Pinpoint the cell where the given text exists, returning its [X, Y] midpoint coordinate. 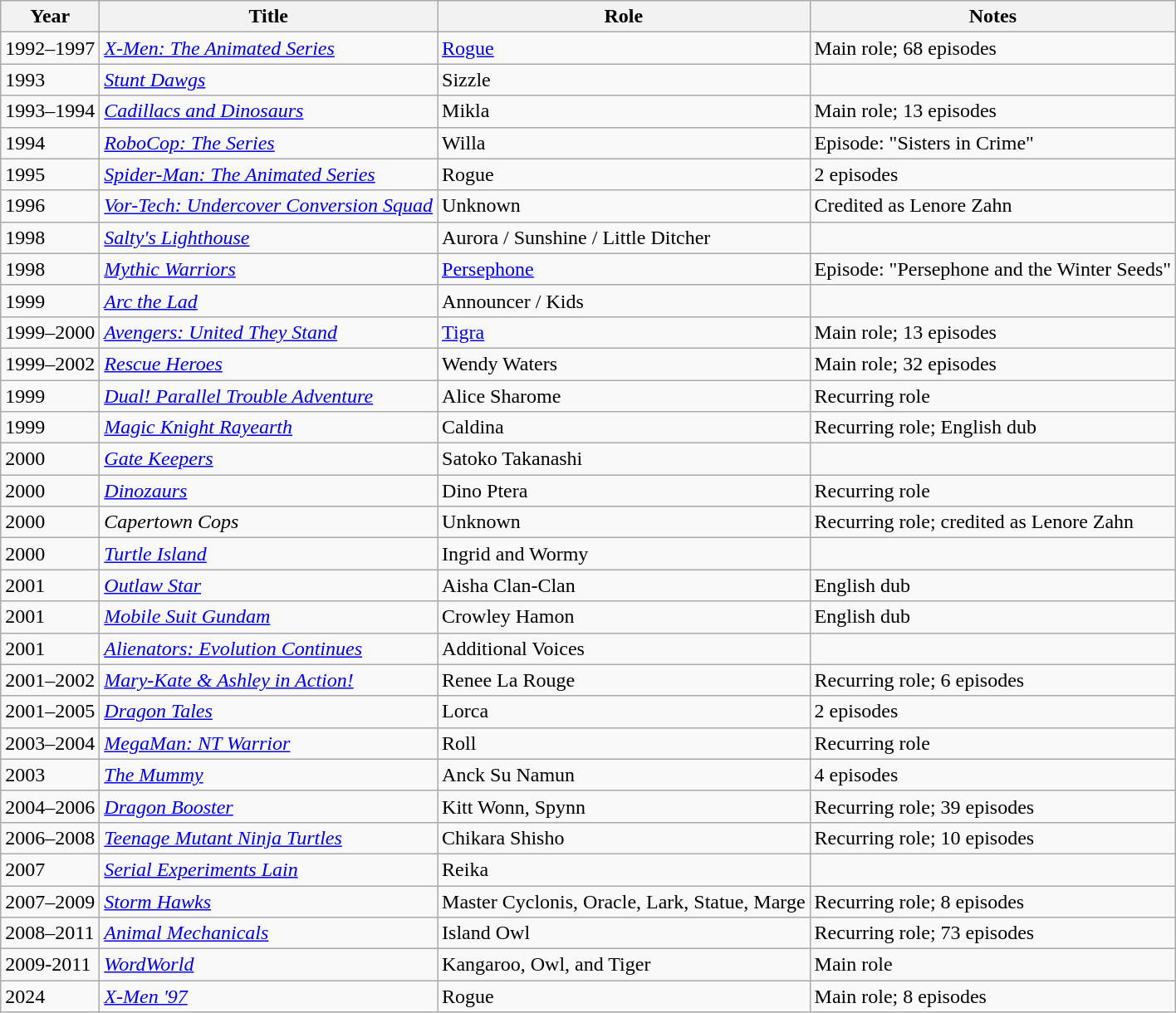
Spider-Man: The Animated Series [269, 174]
1999–2000 [50, 332]
2006–2008 [50, 838]
Gate Keepers [269, 459]
Mobile Suit Gundam [269, 617]
Kangaroo, Owl, and Tiger [624, 965]
Arc the Lad [269, 301]
Main role; 8 episodes [992, 996]
Serial Experiments Lain [269, 869]
Tigra [624, 332]
Recurring role; credited as Lenore Zahn [992, 522]
Teenage Mutant Ninja Turtles [269, 838]
2008–2011 [50, 933]
Recurring role; 39 episodes [992, 806]
Chikara Shisho [624, 838]
2001–2002 [50, 680]
1996 [50, 206]
2009-2011 [50, 965]
Turtle Island [269, 554]
Dinozaurs [269, 491]
Announcer / Kids [624, 301]
2003 [50, 775]
Recurring role; 6 episodes [992, 680]
The Mummy [269, 775]
Episode: "Sisters in Crime" [992, 143]
Recurring role; 8 episodes [992, 901]
Alienators: Evolution Continues [269, 648]
2003–2004 [50, 743]
Main role; 32 episodes [992, 364]
Stunt Dawgs [269, 80]
Credited as Lenore Zahn [992, 206]
Animal Mechanicals [269, 933]
Magic Knight Rayearth [269, 428]
Lorca [624, 712]
2007 [50, 869]
Ingrid and Wormy [624, 554]
Alice Sharome [624, 396]
Dual! Parallel Trouble Adventure [269, 396]
Avengers: United They Stand [269, 332]
WordWorld [269, 965]
RoboCop: The Series [269, 143]
2004–2006 [50, 806]
X-Men '97 [269, 996]
4 episodes [992, 775]
Storm Hawks [269, 901]
Recurring role; English dub [992, 428]
1992–1997 [50, 48]
Aurora / Sunshine / Little Ditcher [624, 237]
Episode: "Persephone and the Winter Seeds" [992, 269]
Mary-Kate & Ashley in Action! [269, 680]
Title [269, 17]
Satoko Takanashi [624, 459]
Reika [624, 869]
Role [624, 17]
Recurring role; 10 episodes [992, 838]
1994 [50, 143]
Wendy Waters [624, 364]
Outlaw Star [269, 585]
Main role [992, 965]
Additional Voices [624, 648]
Recurring role; 73 episodes [992, 933]
MegaMan: NT Warrior [269, 743]
Vor-Tech: Undercover Conversion Squad [269, 206]
Caldina [624, 428]
X-Men: The Animated Series [269, 48]
Crowley Hamon [624, 617]
Sizzle [624, 80]
1993 [50, 80]
1999–2002 [50, 364]
Mikla [624, 111]
1993–1994 [50, 111]
Master Cyclonis, Oracle, Lark, Statue, Marge [624, 901]
Year [50, 17]
2007–2009 [50, 901]
Salty's Lighthouse [269, 237]
Anck Su Namun [624, 775]
Roll [624, 743]
Capertown Cops [269, 522]
Persephone [624, 269]
2024 [50, 996]
Kitt Wonn, Spynn [624, 806]
Dino Ptera [624, 491]
Dragon Booster [269, 806]
Willa [624, 143]
Rescue Heroes [269, 364]
Notes [992, 17]
2001–2005 [50, 712]
Renee La Rouge [624, 680]
Dragon Tales [269, 712]
Island Owl [624, 933]
Aisha Clan-Clan [624, 585]
Mythic Warriors [269, 269]
Main role; 68 episodes [992, 48]
1995 [50, 174]
Cadillacs and Dinosaurs [269, 111]
